Return [x, y] of the center of cell containing provided text 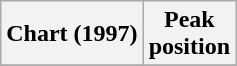
Peakposition [189, 34]
Chart (1997) [72, 34]
